Determine the [X, Y] coordinate at the center of the cell enclosing the given text.  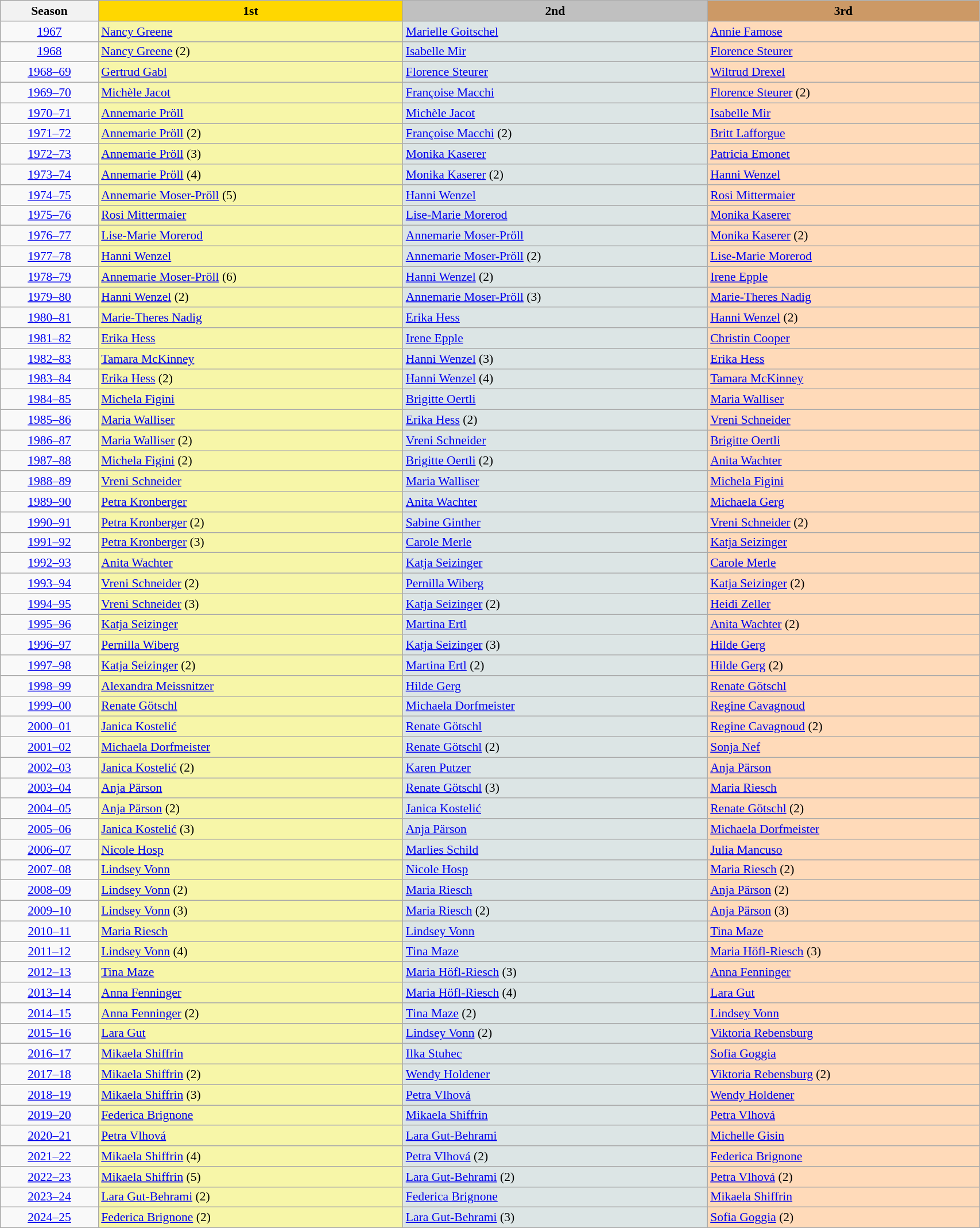
Renate Götschl (3) [555, 788]
Gertrud Gabl [250, 72]
Britt Lafforgue [843, 134]
Regine Cavagnoud (2) [843, 727]
Petra Kronberger (2) [250, 522]
Michelle Gisin [843, 1136]
Regine Cavagnoud [843, 706]
Annie Famose [843, 32]
1988–89 [49, 482]
1995–96 [49, 625]
Julia Mancuso [843, 850]
Sonja Nef [843, 747]
Lindsey Vonn (4) [250, 952]
2015–16 [49, 1033]
Karen Putzer [555, 768]
Janica Kostelić (2) [250, 768]
1977–78 [49, 257]
Petra Kronberger [250, 502]
Florence Steurer (2) [843, 93]
Alexandra Meissnitzer [250, 686]
Martina Ertl (2) [555, 665]
1976–77 [49, 236]
1996–97 [49, 645]
1969–70 [49, 93]
1994–95 [49, 604]
2000–01 [49, 727]
Ilka Stuhec [555, 1054]
Nancy Greene [250, 32]
Annemarie Moser-Pröll (3) [555, 297]
2006–07 [49, 850]
2005–06 [49, 829]
2009–10 [49, 911]
1998–99 [49, 686]
Annemarie Moser-Pröll (2) [555, 257]
1982–83 [49, 359]
Federica Brignone (2) [250, 1218]
1986–87 [49, 440]
Hanni Wenzel (3) [555, 359]
Mikaela Shiffrin (3) [250, 1095]
Hanni Wenzel (4) [555, 379]
2007–08 [49, 870]
1978–79 [49, 277]
1968 [49, 52]
1981–82 [49, 338]
Viktoria Rebensburg [843, 1033]
Mikaela Shiffrin (2) [250, 1075]
3rd [843, 11]
Martina Ertl [555, 625]
2024–25 [49, 1218]
1987–88 [49, 461]
1971–72 [49, 134]
Lara Gut-Behrami (3) [555, 1218]
1989–90 [49, 502]
2023–24 [49, 1197]
Anita Wachter (2) [843, 625]
2020–21 [49, 1136]
Vreni Schneider (3) [250, 604]
Hilde Gerg (2) [843, 665]
Lara Gut-Behrami [555, 1136]
Wiltrud Drexel [843, 72]
2012–13 [49, 973]
1973–74 [49, 175]
Sofia Goggia (2) [843, 1218]
Anna Fenninger (2) [250, 1013]
2014–15 [49, 1013]
Michaela Gerg [843, 502]
Anja Pärson (3) [843, 911]
1992–93 [49, 563]
Annemarie Pröll (3) [250, 154]
1980–81 [49, 318]
Katja Seizinger (3) [555, 645]
1975–76 [49, 215]
1985–86 [49, 420]
Brigitte Oertli (2) [555, 461]
Lindsey Vonn (3) [250, 911]
Nancy Greene (2) [250, 52]
Michela Figini (2) [250, 461]
1st [250, 11]
1993–94 [49, 584]
1984–85 [49, 400]
1970–71 [49, 113]
2010–11 [49, 931]
2022–23 [49, 1177]
2018–19 [49, 1095]
Season [49, 11]
1997–98 [49, 665]
Sabine Ginther [555, 522]
2002–03 [49, 768]
Janica Kostelić (3) [250, 829]
2004–05 [49, 809]
1990–91 [49, 522]
1972–73 [49, 154]
2016–17 [49, 1054]
Annemarie Pröll (2) [250, 134]
Annemarie Pröll [250, 113]
1967 [49, 32]
1983–84 [49, 379]
2013–14 [49, 993]
2021–22 [49, 1156]
Heidi Zeller [843, 604]
Viktoria Rebensburg (2) [843, 1075]
Maria Höfl-Riesch (4) [555, 993]
2001–02 [49, 747]
Françoise Macchi (2) [555, 134]
1979–80 [49, 297]
Françoise Macchi [555, 93]
2011–12 [49, 952]
2003–04 [49, 788]
2017–18 [49, 1075]
2008–09 [49, 890]
Mikaela Shiffrin (4) [250, 1156]
1999–00 [49, 706]
2nd [555, 11]
Tina Maze (2) [555, 1013]
2019–20 [49, 1115]
Patricia Emonet [843, 154]
Annemarie Moser-Pröll [555, 236]
Christin Cooper [843, 338]
Petra Kronberger (3) [250, 543]
Marlies Schild [555, 850]
1974–75 [49, 195]
Sofia Goggia [843, 1054]
Annemarie Moser-Pröll (5) [250, 195]
1968–69 [49, 72]
Annemarie Pröll (4) [250, 175]
Mikaela Shiffrin (5) [250, 1177]
Maria Walliser (2) [250, 440]
Marielle Goitschel [555, 32]
Annemarie Moser-Pröll (6) [250, 277]
1991–92 [49, 543]
